For the text-containing cell, return its midpoint in (X, Y) coordinate format. 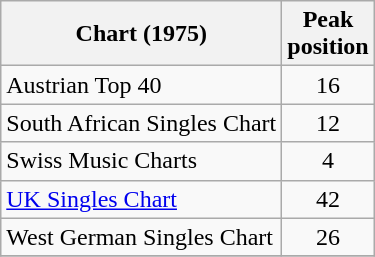
Swiss Music Charts (142, 161)
26 (328, 237)
Peakposition (328, 34)
Austrian Top 40 (142, 85)
Chart (1975) (142, 34)
South African Singles Chart (142, 123)
4 (328, 161)
12 (328, 123)
UK Singles Chart (142, 199)
West German Singles Chart (142, 237)
16 (328, 85)
42 (328, 199)
